Determine the (X, Y) coordinate at the center of the cell enclosing the given text.  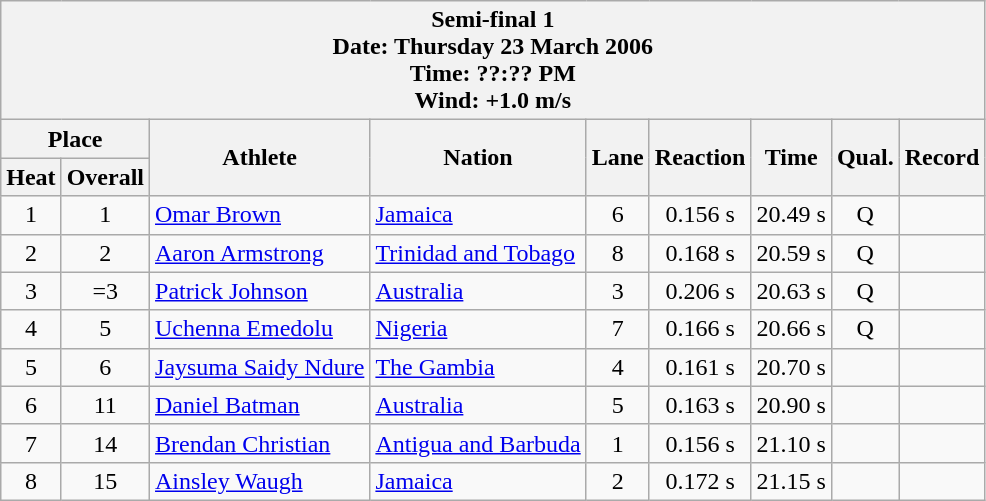
20.63 s (791, 291)
Heat (31, 177)
0.206 s (700, 291)
0.172 s (700, 481)
Aaron Armstrong (260, 253)
Omar Brown (260, 215)
20.66 s (791, 329)
Brendan Christian (260, 443)
Ainsley Waugh (260, 481)
21.10 s (791, 443)
14 (105, 443)
20.70 s (791, 367)
Time (791, 158)
Athlete (260, 158)
Nigeria (478, 329)
15 (105, 481)
The Gambia (478, 367)
Jaysuma Saidy Ndure (260, 367)
Reaction (700, 158)
20.90 s (791, 405)
11 (105, 405)
0.168 s (700, 253)
Patrick Johnson (260, 291)
Place (76, 139)
0.166 s (700, 329)
Uchenna Emedolu (260, 329)
20.49 s (791, 215)
Antigua and Barbuda (478, 443)
Record (942, 158)
20.59 s (791, 253)
Qual. (865, 158)
Nation (478, 158)
Semi-final 1 Date: Thursday 23 March 2006 Time: ??:?? PM Wind: +1.0 m/s (493, 60)
21.15 s (791, 481)
Daniel Batman (260, 405)
Overall (105, 177)
Trinidad and Tobago (478, 253)
0.163 s (700, 405)
0.161 s (700, 367)
Lane (618, 158)
=3 (105, 291)
